Return [X, Y] of the center of cell containing provided text 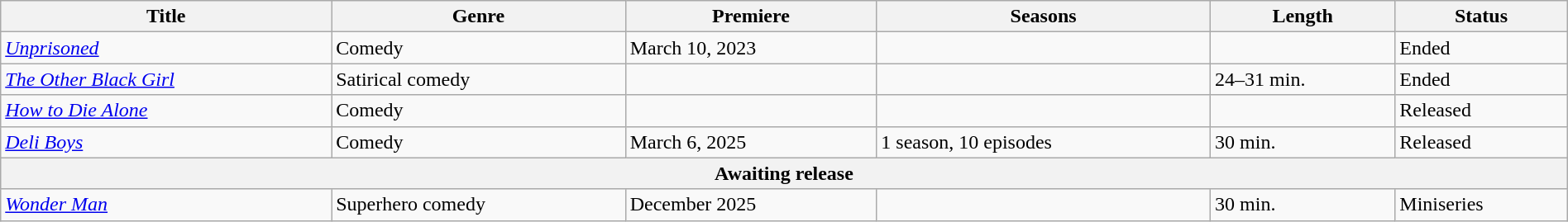
Satirical comedy [478, 79]
Superhero comedy [478, 205]
Title [166, 17]
Seasons [1044, 17]
Miniseries [1481, 205]
Awaiting release [784, 173]
24–31 min. [1303, 79]
Genre [478, 17]
Status [1481, 17]
March 6, 2025 [751, 142]
Length [1303, 17]
March 10, 2023 [751, 48]
The Other Black Girl [166, 79]
Unprisoned [166, 48]
Deli Boys [166, 142]
Wonder Man [166, 205]
How to Die Alone [166, 111]
December 2025 [751, 205]
1 season, 10 episodes [1044, 142]
Premiere [751, 17]
